Return (x, y) of the center of cell containing provided text 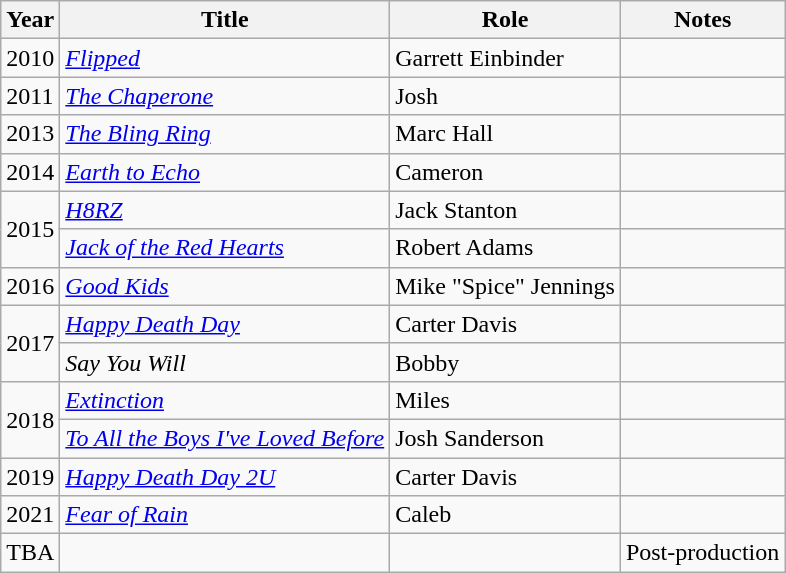
2010 (30, 58)
Cameron (506, 172)
2019 (30, 477)
Title (225, 20)
2018 (30, 419)
2015 (30, 229)
Earth to Echo (225, 172)
Josh (506, 96)
Bobby (506, 362)
Post-production (702, 553)
H8RZ (225, 210)
TBA (30, 553)
Year (30, 20)
To All the Boys I've Loved Before (225, 438)
Happy Death Day (225, 324)
2021 (30, 515)
The Bling Ring (225, 134)
Notes (702, 20)
Jack Stanton (506, 210)
2016 (30, 286)
Josh Sanderson (506, 438)
Extinction (225, 400)
The Chaperone (225, 96)
Miles (506, 400)
Flipped (225, 58)
Say You Will (225, 362)
Garrett Einbinder (506, 58)
Marc Hall (506, 134)
2013 (30, 134)
2017 (30, 343)
Caleb (506, 515)
Robert Adams (506, 248)
Role (506, 20)
2011 (30, 96)
Fear of Rain (225, 515)
Jack of the Red Hearts (225, 248)
Mike "Spice" Jennings (506, 286)
2014 (30, 172)
Good Kids (225, 286)
Happy Death Day 2U (225, 477)
